Identify which cell holds the provided text, then report its (x, y) central coordinate. 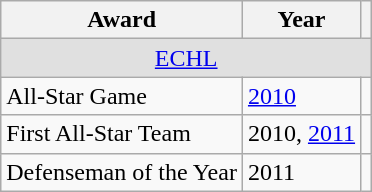
First All-Star Team (122, 134)
Defenseman of the Year (122, 172)
2010 (301, 96)
Year (301, 20)
2011 (301, 172)
Award (122, 20)
ECHL (186, 58)
All-Star Game (122, 96)
2010, 2011 (301, 134)
